For the text-containing cell, return its midpoint in (X, Y) coordinate format. 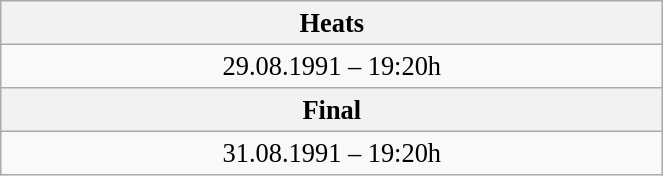
Heats (332, 22)
Final (332, 109)
31.08.1991 – 19:20h (332, 153)
29.08.1991 – 19:20h (332, 66)
